Find where the given text appears and provide that cell's center as (x, y) coordinate. 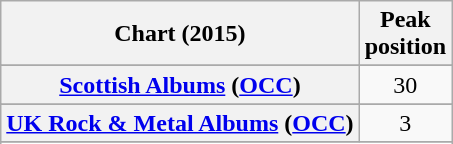
Chart (2015) (180, 34)
Peakposition (405, 34)
Scottish Albums (OCC) (180, 85)
UK Rock & Metal Albums (OCC) (180, 123)
30 (405, 85)
3 (405, 123)
